Return [x, y] of the center of cell containing provided text 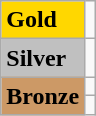
Gold [43, 20]
Silver [43, 58]
Bronze [43, 96]
